Scan for the cell matching the given text and deliver its (X, Y) coordinate at center. 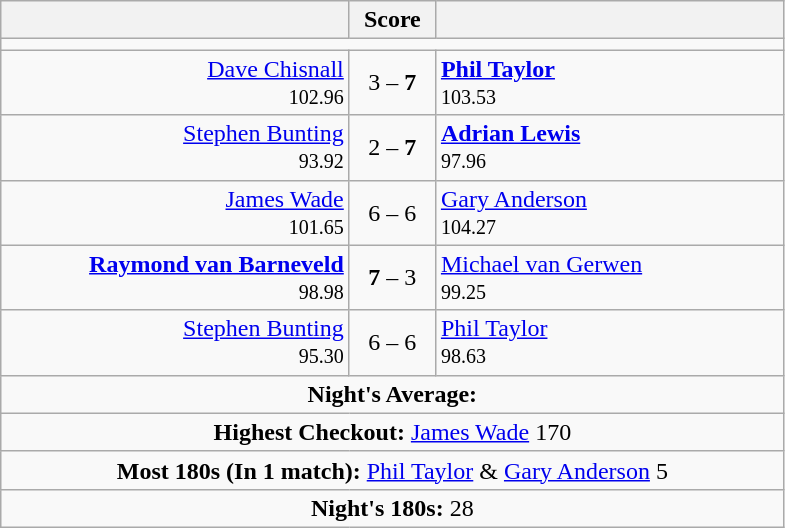
2 – 7 (392, 148)
Stephen Bunting 95.30 (176, 342)
Night's 180s: 28 (392, 508)
Gary Anderson 104.27 (610, 212)
3 – 7 (392, 82)
Adrian Lewis 97.96 (610, 148)
Dave Chisnall 102.96 (176, 82)
Phil Taylor 103.53 (610, 82)
Night's Average: (392, 394)
Michael van Gerwen 99.25 (610, 278)
James Wade 101.65 (176, 212)
Most 180s (In 1 match): Phil Taylor & Gary Anderson 5 (392, 470)
Raymond van Barneveld 98.98 (176, 278)
Stephen Bunting 93.92 (176, 148)
Phil Taylor 98.63 (610, 342)
Highest Checkout: James Wade 170 (392, 432)
Score (392, 20)
7 – 3 (392, 278)
